Scan for the cell matching the given text and deliver its [X, Y] coordinate at center. 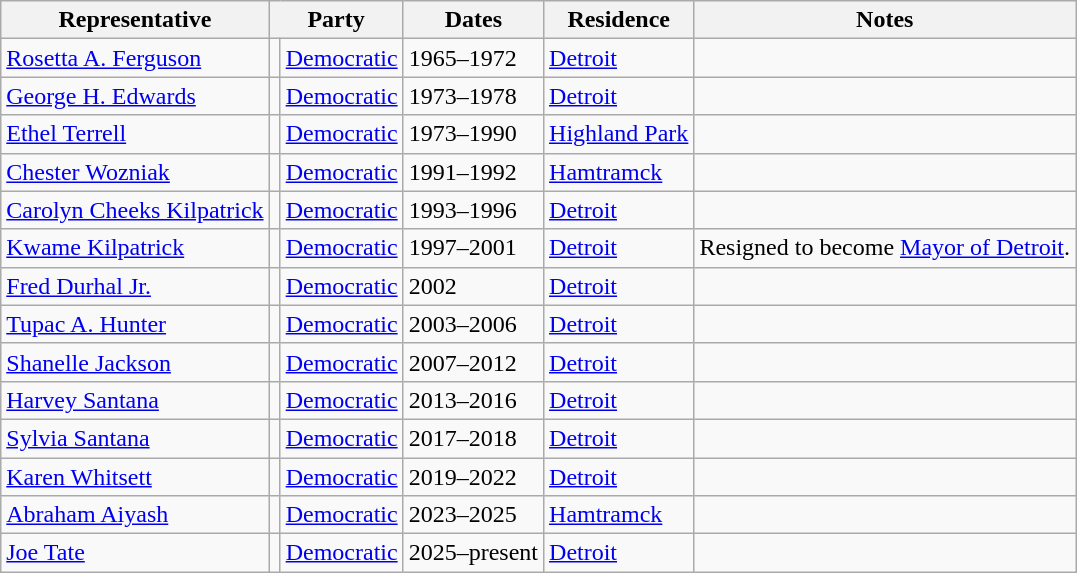
George H. Edwards [135, 96]
Party [336, 20]
Sylvia Santana [135, 438]
Kwame Kilpatrick [135, 248]
Harvey Santana [135, 400]
Chester Wozniak [135, 172]
2019–2022 [473, 477]
Representative [135, 20]
1997–2001 [473, 248]
Karen Whitsett [135, 477]
1973–1990 [473, 134]
Residence [619, 20]
Joe Tate [135, 553]
Resigned to become Mayor of Detroit. [885, 248]
2007–2012 [473, 362]
1965–1972 [473, 58]
Dates [473, 20]
2013–2016 [473, 400]
2025–present [473, 553]
1973–1978 [473, 96]
2023–2025 [473, 515]
Abraham Aiyash [135, 515]
2002 [473, 286]
Highland Park [619, 134]
Shanelle Jackson [135, 362]
Carolyn Cheeks Kilpatrick [135, 210]
Rosetta A. Ferguson [135, 58]
1991–1992 [473, 172]
Fred Durhal Jr. [135, 286]
2003–2006 [473, 324]
Ethel Terrell [135, 134]
2017–2018 [473, 438]
Notes [885, 20]
Tupac A. Hunter [135, 324]
1993–1996 [473, 210]
